Scan for the cell matching the given text and deliver its (X, Y) coordinate at center. 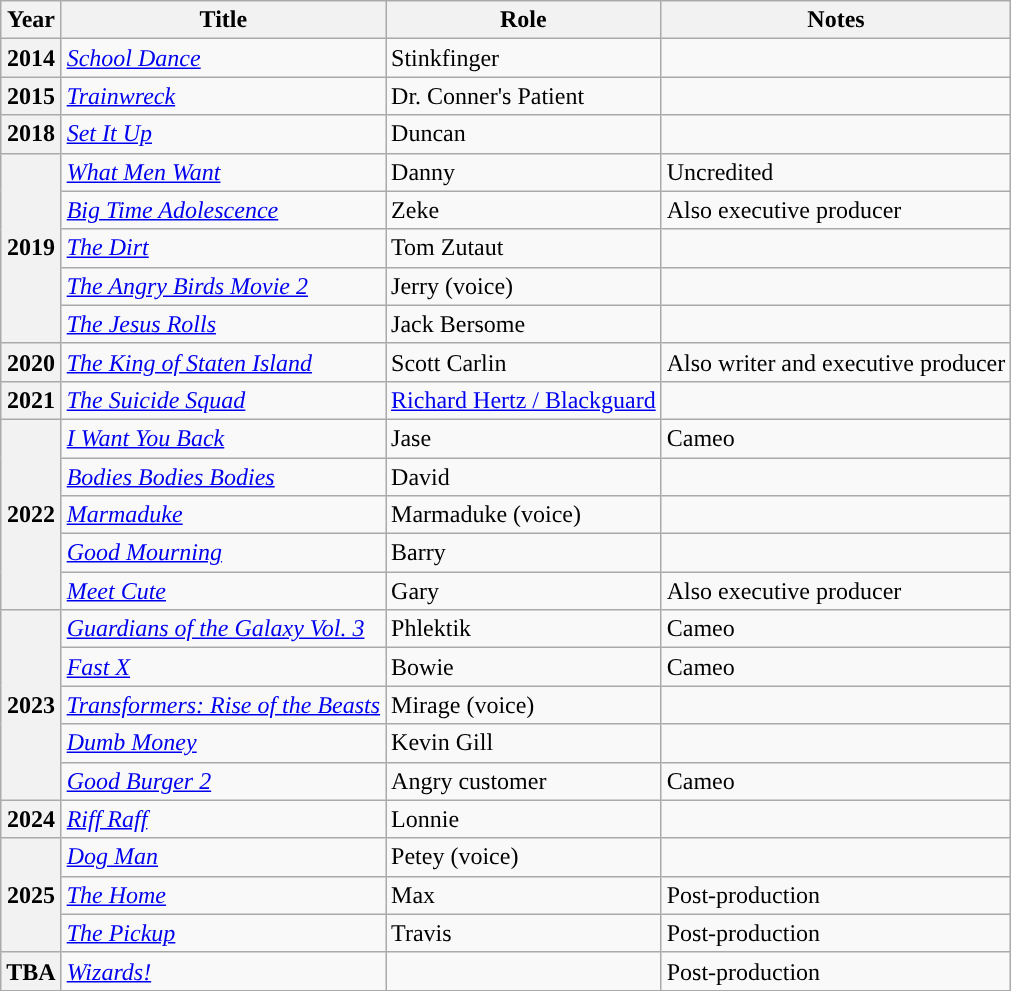
Scott Carlin (524, 362)
Danny (524, 172)
Dumb Money (223, 743)
Kevin Gill (524, 743)
The Suicide Squad (223, 400)
The Dirt (223, 248)
Also writer and executive producer (836, 362)
Lonnie (524, 819)
Trainwreck (223, 96)
Zeke (524, 210)
Bodies Bodies Bodies (223, 477)
2018 (31, 134)
Phlektik (524, 629)
The King of Staten Island (223, 362)
2025 (31, 895)
Big Time Adolescence (223, 210)
The Angry Birds Movie 2 (223, 286)
Role (524, 20)
Gary (524, 591)
Jack Bersome (524, 324)
Dog Man (223, 857)
2021 (31, 400)
Max (524, 895)
2022 (31, 514)
Jase (524, 438)
Marmaduke (voice) (524, 515)
The Jesus Rolls (223, 324)
The Pickup (223, 933)
Meet Cute (223, 591)
Stinkfinger (524, 58)
Wizards! (223, 971)
What Men Want (223, 172)
2020 (31, 362)
Richard Hertz / Blackguard (524, 400)
Bowie (524, 667)
Fast X (223, 667)
School Dance (223, 58)
Uncredited (836, 172)
Duncan (524, 134)
The Home (223, 895)
Petey (voice) (524, 857)
Barry (524, 553)
Mirage (voice) (524, 705)
David (524, 477)
2023 (31, 705)
Angry customer (524, 781)
Guardians of the Galaxy Vol. 3 (223, 629)
Good Burger 2 (223, 781)
Jerry (voice) (524, 286)
Travis (524, 933)
2015 (31, 96)
Title (223, 20)
Notes (836, 20)
Dr. Conner's Patient (524, 96)
Set It Up (223, 134)
Tom Zutaut (524, 248)
Year (31, 20)
2019 (31, 248)
Riff Raff (223, 819)
Marmaduke (223, 515)
TBA (31, 971)
I Want You Back (223, 438)
Good Mourning (223, 553)
2014 (31, 58)
2024 (31, 819)
Transformers: Rise of the Beasts (223, 705)
